Pinpoint the cell where the given text exists, returning its (X, Y) midpoint coordinate. 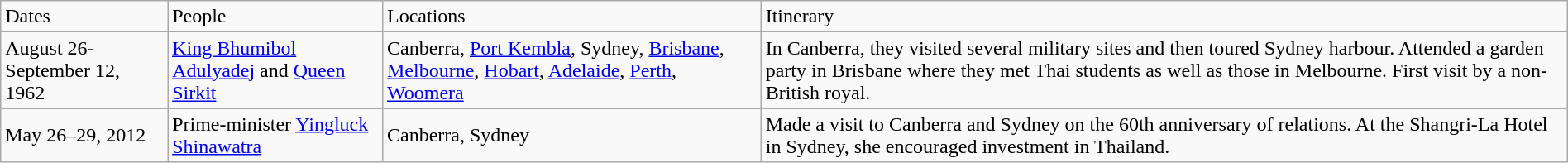
August 26-September 12, 1962 (84, 70)
Canberra, Port Kembla, Sydney, Brisbane, Melbourne, Hobart, Adelaide, Perth, Woomera (571, 70)
King Bhumibol Adulyadej and Queen Sirkit (275, 70)
Prime-minister Yingluck Shinawatra (275, 136)
Dates (84, 17)
People (275, 17)
Canberra, Sydney (571, 136)
Made a visit to Canberra and Sydney on the 60th anniversary of relations. At the Shangri-La Hotel in Sydney, she encouraged investment in Thailand. (1164, 136)
Locations (571, 17)
Itinerary (1164, 17)
May 26–29, 2012 (84, 136)
